Pinpoint the cell where the given text exists, returning its (x, y) midpoint coordinate. 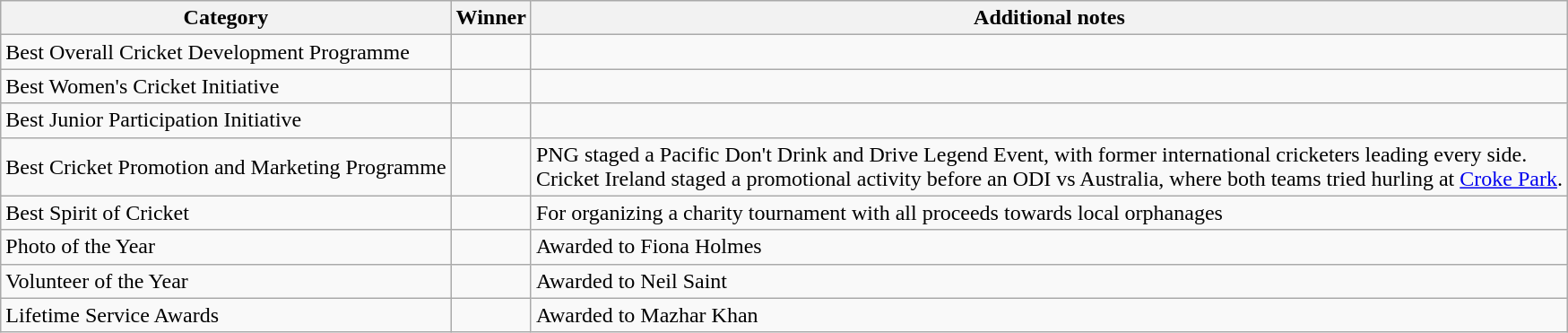
Additional notes (1049, 18)
Best Junior Participation Initiative (226, 120)
Lifetime Service Awards (226, 315)
Best Overall Cricket Development Programme (226, 52)
Photo of the Year (226, 247)
Winner (491, 18)
Awarded to Mazhar Khan (1049, 315)
Best Cricket Promotion and Marketing Programme (226, 167)
Volunteer of the Year (226, 281)
Best Spirit of Cricket (226, 213)
Best Women's Cricket Initiative (226, 86)
Awarded to Neil Saint (1049, 281)
Category (226, 18)
For organizing a charity tournament with all proceeds towards local orphanages (1049, 213)
Awarded to Fiona Holmes (1049, 247)
